Pinpoint the cell where the given text exists, returning its [x, y] midpoint coordinate. 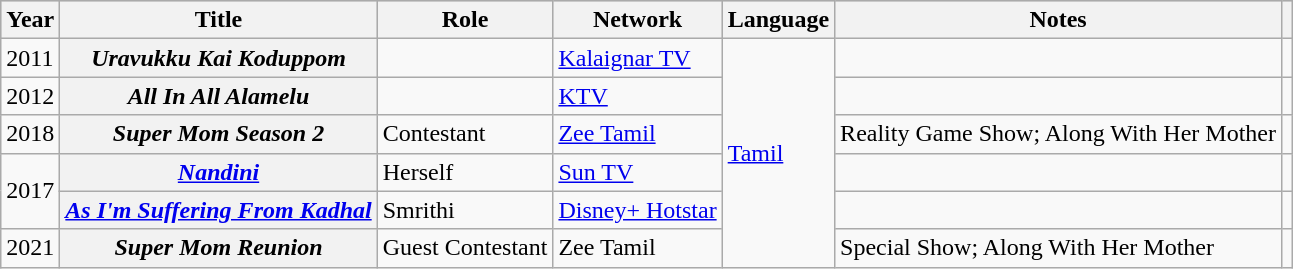
Network [638, 20]
All In All Alamelu [218, 96]
KTV [638, 96]
Notes [1058, 20]
Contestant [465, 134]
Title [218, 20]
2017 [30, 191]
2021 [30, 248]
Super Mom Reunion [218, 248]
Kalaignar TV [638, 58]
Year [30, 20]
2018 [30, 134]
Role [465, 20]
Language [778, 20]
As I'm Suffering From Kadhal [218, 210]
2012 [30, 96]
Smrithi [465, 210]
Uravukku Kai Koduppom [218, 58]
Sun TV [638, 172]
2011 [30, 58]
Special Show; Along With Her Mother [1058, 248]
Disney+ Hotstar [638, 210]
Guest Contestant [465, 248]
Tamil [778, 153]
Herself [465, 172]
Reality Game Show; Along With Her Mother [1058, 134]
Nandini [218, 172]
Super Mom Season 2 [218, 134]
